Find where the given text appears and provide that cell's center as [x, y] coordinate. 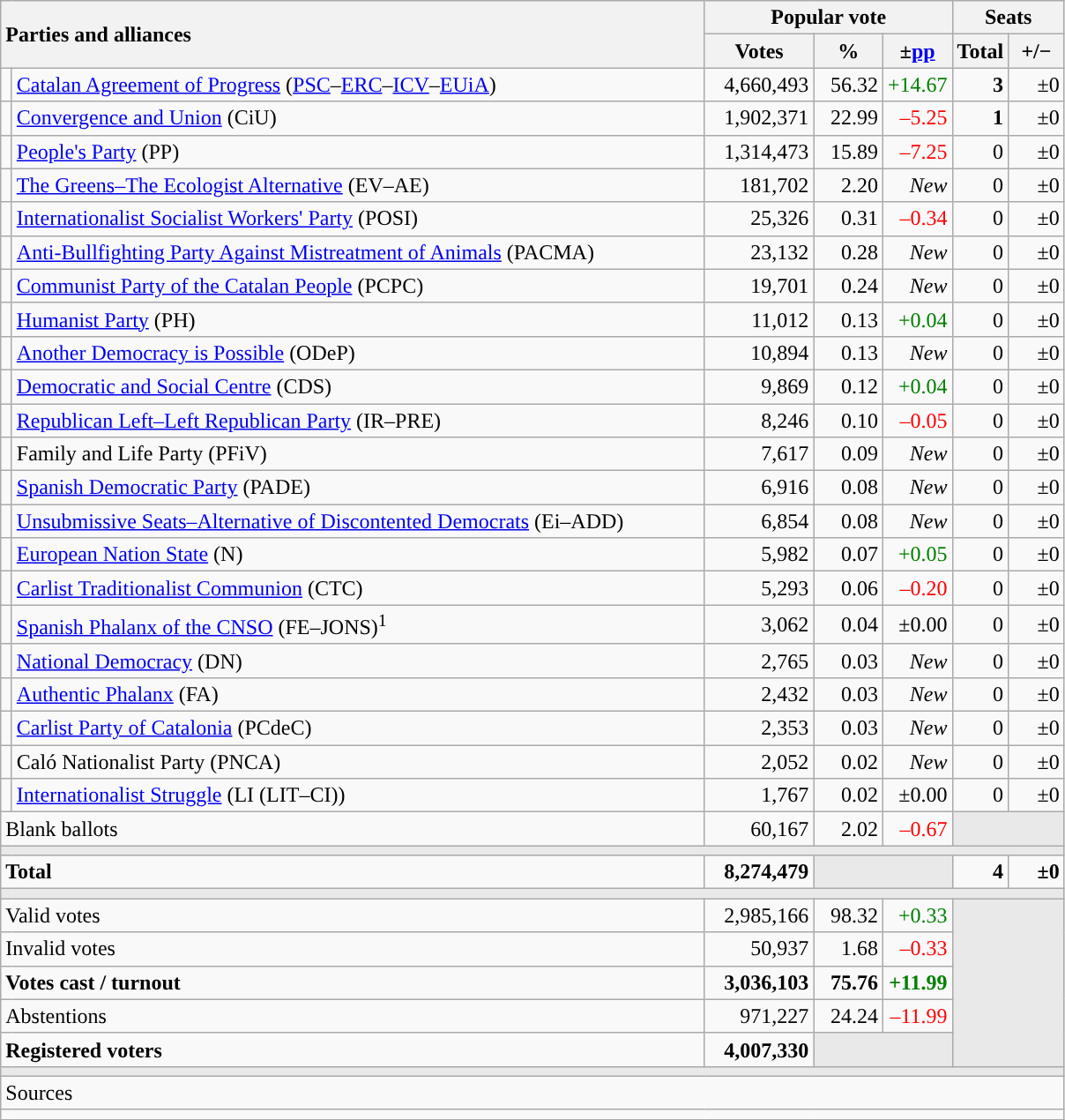
50,937 [759, 949]
5,293 [759, 588]
5,982 [759, 555]
Unsubmissive Seats–Alternative of Discontented Democrats (Ei–ADD) [358, 521]
22.99 [848, 118]
Spanish Democratic Party (PADE) [358, 488]
0.12 [848, 386]
98.32 [848, 915]
Humanist Party (PH) [358, 319]
0.28 [848, 252]
0.04 [848, 624]
971,227 [759, 1016]
3 [980, 85]
10,894 [759, 353]
3,062 [759, 624]
4 [980, 872]
–0.33 [917, 949]
Spanish Phalanx of the CNSO (FE–JONS)1 [358, 624]
Anti-Bullfighting Party Against Mistreatment of Animals (PACMA) [358, 252]
19,701 [759, 286]
–0.20 [917, 588]
0.09 [848, 454]
Registered voters [353, 1049]
Sources [532, 1093]
Seats [1009, 18]
2,052 [759, 762]
Popular vote [829, 18]
±pp [917, 51]
Communist Party of the Catalan People (PCPC) [358, 286]
Democratic and Social Centre (CDS) [358, 386]
9,869 [759, 386]
Votes [759, 51]
+/− [1037, 51]
8,274,479 [759, 872]
7,617 [759, 454]
25,326 [759, 219]
+0.33 [917, 915]
2,985,166 [759, 915]
0.31 [848, 219]
0.10 [848, 421]
Catalan Agreement of Progress (PSC–ERC–ICV–EUiA) [358, 85]
2,765 [759, 661]
+0.05 [917, 555]
24.24 [848, 1016]
2.02 [848, 829]
Another Democracy is Possible (ODeP) [358, 353]
Republican Left–Left Republican Party (IR–PRE) [358, 421]
Convergence and Union (CiU) [358, 118]
6,854 [759, 521]
+14.67 [917, 85]
–5.25 [917, 118]
1,314,473 [759, 152]
Caló Nationalist Party (PNCA) [358, 762]
People's Party (PP) [358, 152]
56.32 [848, 85]
0.07 [848, 555]
4,660,493 [759, 85]
60,167 [759, 829]
2,432 [759, 694]
Abstentions [353, 1016]
Invalid votes [353, 949]
2.20 [848, 185]
–0.05 [917, 421]
The Greens–The Ecologist Alternative (EV–AE) [358, 185]
8,246 [759, 421]
% [848, 51]
15.89 [848, 152]
+11.99 [917, 982]
European Nation State (N) [358, 555]
75.76 [848, 982]
0.06 [848, 588]
Valid votes [353, 915]
–0.34 [917, 219]
4,007,330 [759, 1049]
National Democracy (DN) [358, 661]
Carlist Party of Catalonia (PCdeC) [358, 728]
–0.67 [917, 829]
1 [980, 118]
Internationalist Socialist Workers' Party (POSI) [358, 219]
1.68 [848, 949]
3,036,103 [759, 982]
Authentic Phalanx (FA) [358, 694]
11,012 [759, 319]
1,767 [759, 795]
Blank ballots [353, 829]
Internationalist Struggle (LI (LIT–CI)) [358, 795]
–7.25 [917, 152]
0.24 [848, 286]
Family and Life Party (PFiV) [358, 454]
2,353 [759, 728]
–11.99 [917, 1016]
Carlist Traditionalist Communion (CTC) [358, 588]
23,132 [759, 252]
Parties and alliances [353, 34]
6,916 [759, 488]
181,702 [759, 185]
1,902,371 [759, 118]
Votes cast / turnout [353, 982]
